Search for the cell housing the specified text and yield its (x, y) center coordinate. 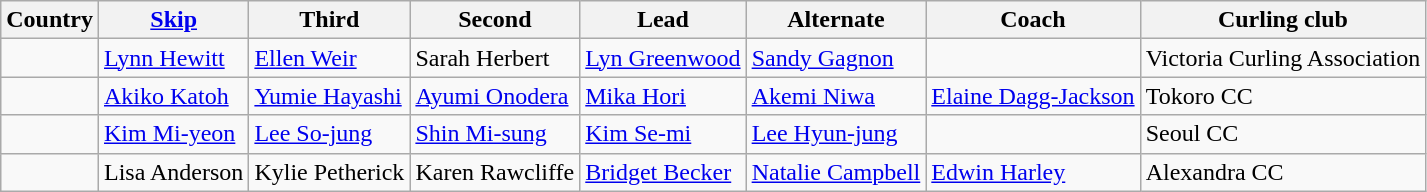
Country (50, 20)
Skip (173, 20)
Alexandra CC (1283, 172)
Elaine Dagg-Jackson (1033, 96)
Curling club (1283, 20)
Bridget Becker (663, 172)
Kim Se-mi (663, 134)
Third (330, 20)
Lyn Greenwood (663, 58)
Yumie Hayashi (330, 96)
Sandy Gagnon (836, 58)
Edwin Harley (1033, 172)
Coach (1033, 20)
Kylie Petherick (330, 172)
Kim Mi-yeon (173, 134)
Lead (663, 20)
Shin Mi-sung (495, 134)
Lynn Hewitt (173, 58)
Seoul CC (1283, 134)
Karen Rawcliffe (495, 172)
Lisa Anderson (173, 172)
Akemi Niwa (836, 96)
Lee Hyun-jung (836, 134)
Ayumi Onodera (495, 96)
Natalie Campbell (836, 172)
Lee So-jung (330, 134)
Akiko Katoh (173, 96)
Tokoro CC (1283, 96)
Mika Hori (663, 96)
Sarah Herbert (495, 58)
Alternate (836, 20)
Second (495, 20)
Ellen Weir (330, 58)
Victoria Curling Association (1283, 58)
